Provide the [x, y] coordinate of the cell's center where the given text is located.  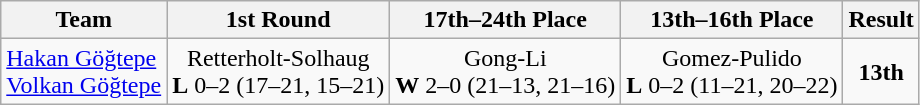
Result [881, 20]
1st Round [278, 20]
Gomez-PulidoL 0–2 (11–21, 20–22) [732, 72]
13th [881, 72]
17th–24th Place [506, 20]
Gong-LiW 2–0 (21–13, 21–16) [506, 72]
Team [84, 20]
Retterholt-SolhaugL 0–2 (17–21, 15–21) [278, 72]
Hakan Göğtepe Volkan Göğtepe [84, 72]
13th–16th Place [732, 20]
